Output the (x, y) coordinate of the center of the cell containing the given text.  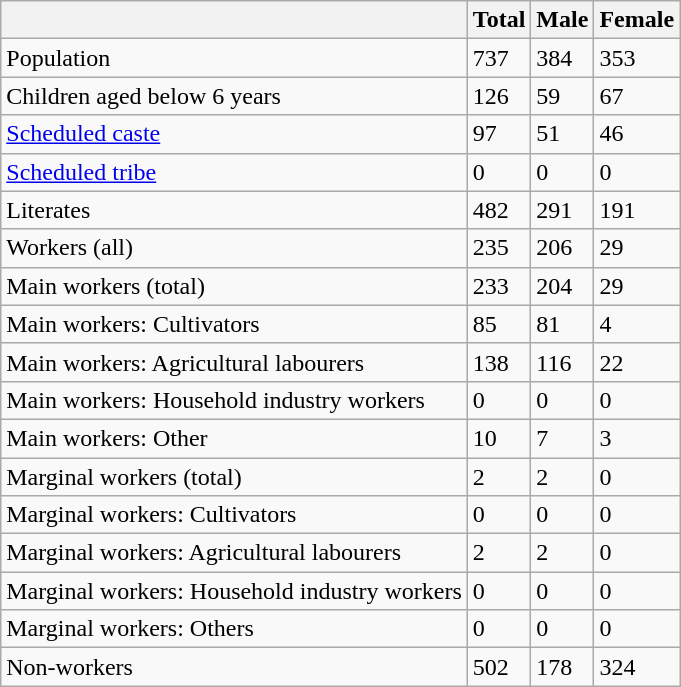
116 (562, 362)
59 (562, 96)
178 (562, 667)
81 (562, 324)
51 (562, 134)
Workers (all) (234, 248)
206 (562, 248)
Main workers: Agricultural labourers (234, 362)
502 (499, 667)
191 (637, 210)
737 (499, 58)
7 (562, 438)
Scheduled tribe (234, 172)
384 (562, 58)
324 (637, 667)
Main workers: Cultivators (234, 324)
233 (499, 286)
204 (562, 286)
Marginal workers: Others (234, 629)
Marginal workers: Cultivators (234, 515)
235 (499, 248)
Total (499, 20)
Population (234, 58)
353 (637, 58)
Main workers: Other (234, 438)
Main workers: Household industry workers (234, 400)
Main workers (total) (234, 286)
Marginal workers (total) (234, 477)
Female (637, 20)
46 (637, 134)
Non-workers (234, 667)
Literates (234, 210)
Scheduled caste (234, 134)
85 (499, 324)
22 (637, 362)
Children aged below 6 years (234, 96)
10 (499, 438)
482 (499, 210)
97 (499, 134)
Male (562, 20)
Marginal workers: Agricultural labourers (234, 553)
138 (499, 362)
291 (562, 210)
126 (499, 96)
67 (637, 96)
3 (637, 438)
4 (637, 324)
Marginal workers: Household industry workers (234, 591)
